Extract the [X, Y] coordinate from the center of the cell holding the provided text.  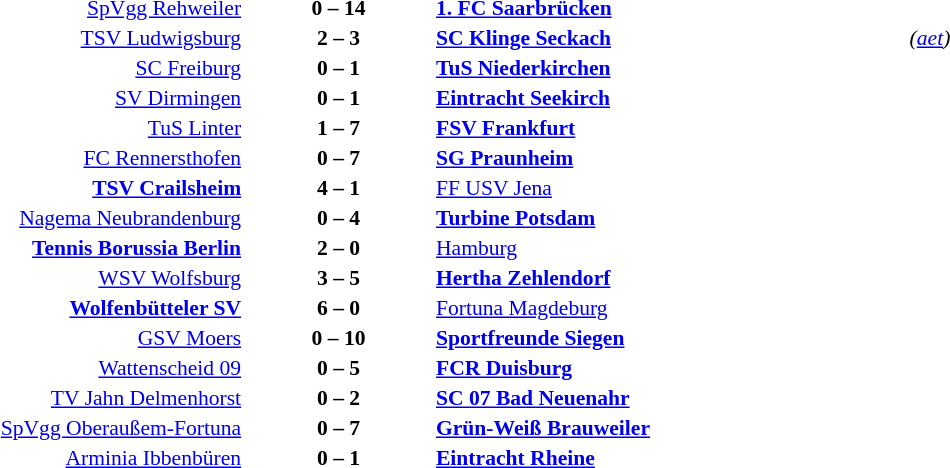
2 – 3 [338, 38]
SC Klinge Seckach [670, 38]
Eintracht Seekirch [670, 98]
0 – 2 [338, 398]
0 – 5 [338, 368]
0 – 10 [338, 338]
Grün-Weiß Brauweiler [670, 428]
1 – 7 [338, 128]
4 – 1 [338, 188]
Hertha Zehlendorf [670, 278]
SG Praunheim [670, 158]
FF USV Jena [670, 188]
FSV Frankfurt [670, 128]
Sportfreunde Siegen [670, 338]
FCR Duisburg [670, 368]
TuS Niederkirchen [670, 68]
SC 07 Bad Neuenahr [670, 398]
0 – 4 [338, 218]
3 – 5 [338, 278]
Fortuna Magdeburg [670, 308]
2 – 0 [338, 248]
Turbine Potsdam [670, 218]
6 – 0 [338, 308]
Hamburg [670, 248]
